For the text-containing cell, return its midpoint in (X, Y) coordinate format. 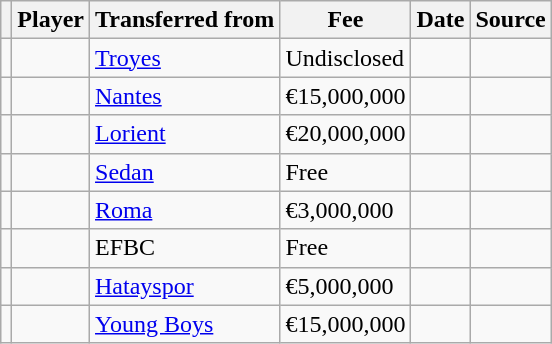
€20,000,000 (346, 134)
Date (440, 20)
Lorient (185, 134)
Transferred from (185, 20)
Source (510, 20)
EFBC (185, 248)
Undisclosed (346, 58)
€3,000,000 (346, 210)
Sedan (185, 172)
Young Boys (185, 324)
Troyes (185, 58)
Hatayspor (185, 286)
Player (51, 20)
Roma (185, 210)
Fee (346, 20)
Nantes (185, 96)
€5,000,000 (346, 286)
